Detect which cell encompasses the target text, then output its (X, Y) center coordinate. 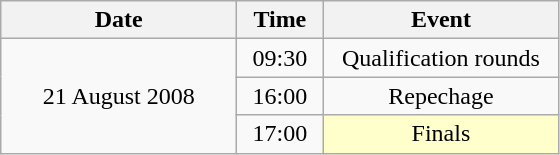
Finals (441, 134)
16:00 (280, 96)
Date (119, 20)
17:00 (280, 134)
Qualification rounds (441, 58)
Time (280, 20)
09:30 (280, 58)
21 August 2008 (119, 96)
Repechage (441, 96)
Event (441, 20)
